For the text-containing cell, return its midpoint in [X, Y] coordinate format. 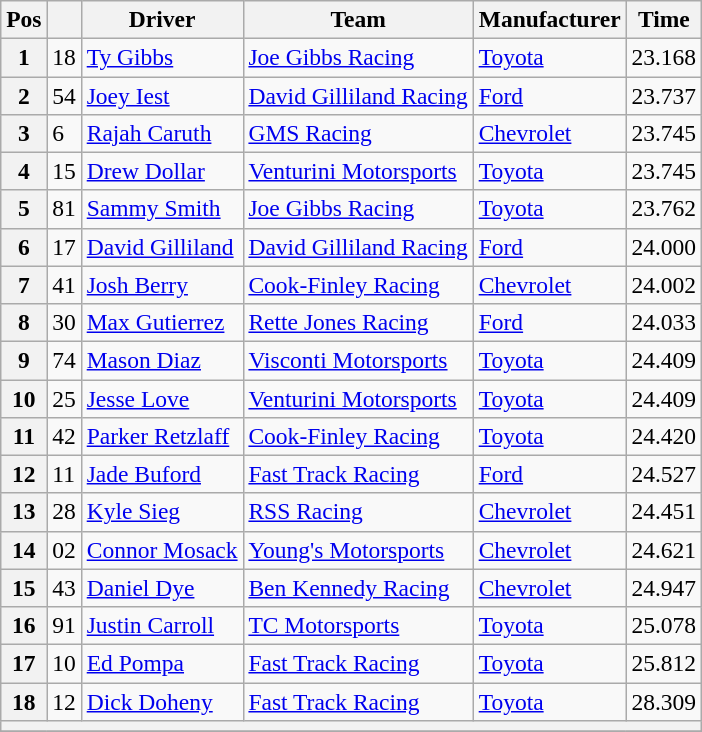
GMS Racing [358, 133]
RSS Racing [358, 512]
Rajah Caruth [162, 133]
74 [64, 360]
23.762 [664, 209]
4 [24, 171]
13 [24, 512]
43 [64, 588]
9 [24, 360]
16 [24, 625]
Max Gutierrez [162, 322]
30 [64, 322]
25 [64, 398]
54 [64, 95]
2 [24, 95]
14 [24, 550]
Ben Kennedy Racing [358, 588]
Jesse Love [162, 398]
24.451 [664, 512]
24.000 [664, 247]
Ed Pompa [162, 663]
25.078 [664, 625]
24.527 [664, 474]
Driver [162, 19]
Young's Motorsports [358, 550]
Mason Diaz [162, 360]
Josh Berry [162, 285]
41 [64, 285]
Drew Dollar [162, 171]
Pos [24, 19]
23.168 [664, 57]
28 [64, 512]
1 [24, 57]
24.420 [664, 436]
Visconti Motorsports [358, 360]
Time [664, 19]
02 [64, 550]
5 [24, 209]
Parker Retzlaff [162, 436]
81 [64, 209]
24.621 [664, 550]
24.033 [664, 322]
Dick Doheny [162, 701]
Rette Jones Racing [358, 322]
8 [24, 322]
Daniel Dye [162, 588]
Kyle Sieg [162, 512]
24.002 [664, 285]
Justin Carroll [162, 625]
7 [24, 285]
42 [64, 436]
Jade Buford [162, 474]
Ty Gibbs [162, 57]
25.812 [664, 663]
Team [358, 19]
3 [24, 133]
TC Motorsports [358, 625]
24.947 [664, 588]
28.309 [664, 701]
Connor Mosack [162, 550]
David Gilliland [162, 247]
Manufacturer [550, 19]
91 [64, 625]
Joey Iest [162, 95]
Sammy Smith [162, 209]
23.737 [664, 95]
